Find where the given text appears and provide that cell's center as [x, y] coordinate. 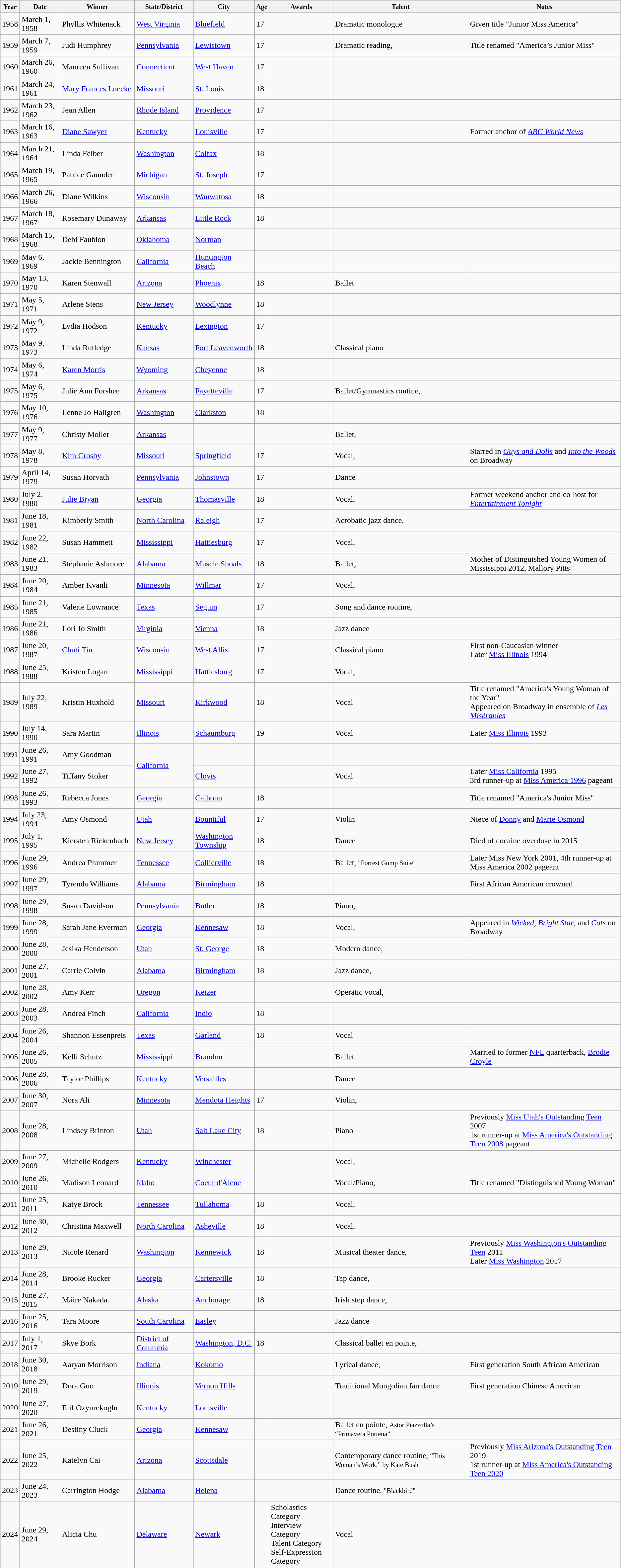
Linda Felber [97, 153]
First African American crowned [544, 884]
1990 [10, 733]
May 6, 1969 [40, 261]
Violin [401, 819]
Jackie Bennington [97, 261]
June 26, 1991 [40, 754]
June 21, 1986 [40, 629]
Bluefield [224, 24]
Christy Moller [97, 434]
Kiersten Rickenbach [97, 841]
Julie Bryan [97, 499]
2019 [10, 1386]
Andrea Plummer [97, 863]
July 2, 1980 [40, 499]
June 20, 1984 [40, 585]
Jean Allen [97, 110]
Arlene Stens [97, 305]
1987 [10, 650]
Shannon Essenpreis [97, 1035]
2004 [10, 1035]
June 27, 1992 [40, 776]
Kimberly Smith [97, 521]
Mother of Distinguished Young Women of Mississippi 2012, Mallory Pitts [544, 564]
Lenne Jo Hallgren [97, 412]
Cheyenne [224, 369]
Fayetteville [224, 391]
June 28, 2000 [40, 949]
1959 [10, 45]
Piano, [401, 906]
Kim Crosby [97, 455]
1963 [10, 131]
1962 [10, 110]
Appeared in Wicked, Bright Star, and Cats on Broadway [544, 927]
1971 [10, 305]
Salt Lake City [224, 1131]
2014 [10, 1278]
Previously Miss Utah's Outstanding Teen 20071st runner-up at Miss America's Outstanding Teen 2008 pageant [544, 1131]
Susan Davidson [97, 906]
June 21, 1983 [40, 564]
Kirkwood [224, 702]
Karen Stenwall [97, 283]
Starred in Guys and Dolls and Into the Woods on Broadway [544, 455]
June 28, 2014 [40, 1278]
Karen Morris [97, 369]
Title renamed "Distinguished Young Woman" [544, 1183]
June 29, 1997 [40, 884]
Wyoming [164, 369]
1967 [10, 218]
2001 [10, 970]
June 25, 2016 [40, 1321]
Linda Rutledge [97, 348]
Idaho [164, 1183]
June 26, 2004 [40, 1035]
Michigan [164, 175]
Taylor Phillips [97, 1078]
Brandon [224, 1057]
Versailles [224, 1078]
Easley [224, 1321]
Talent [401, 7]
Kokomo [224, 1364]
May 9, 1977 [40, 434]
Fort Leavenworth [224, 348]
St. George [224, 949]
June 21, 1985 [40, 607]
May 9, 1972 [40, 326]
Anchorage [224, 1299]
June 26, 2010 [40, 1183]
1997 [10, 884]
Delaware [164, 1534]
March 1, 1958 [40, 24]
Indio [224, 1014]
Oregon [164, 992]
Vernon Hills [224, 1386]
Julie Ann Forshee [97, 391]
Diane Sawyer [97, 131]
Year [10, 7]
Niece of Donny and Marie Osmond [544, 819]
Diane Wilkins [97, 197]
1979 [10, 477]
Vienna [224, 629]
2020 [10, 1408]
Thomasville [224, 499]
1969 [10, 261]
City [224, 7]
Clarkston [224, 412]
Ballet en pointe, Astor Piazzolla’s “Primavera Portena” [401, 1430]
Title renamed "America’s Junior Miss" [544, 45]
1976 [10, 412]
2002 [10, 992]
May 6, 1974 [40, 369]
Máire Nakada [97, 1299]
1965 [10, 175]
Keizer [224, 992]
2007 [10, 1100]
Patrice Gaunder [97, 175]
First generation South African American [544, 1364]
Willmar [224, 585]
Judi Humphrey [97, 45]
Debi Faubion [97, 240]
June 29, 2024 [40, 1534]
Alaska [164, 1299]
1980 [10, 499]
Later Miss California 19953rd runner-up at Miss America 1996 pageant [544, 776]
July 1, 1995 [40, 841]
Michelle Rodgers [97, 1161]
1981 [10, 521]
2021 [10, 1430]
Providence [224, 110]
Amber Kvanli [97, 585]
Modern dance, [401, 949]
June 29, 1996 [40, 863]
2008 [10, 1131]
Ballet/Gymnastics routine, [401, 391]
Cartersville [224, 1278]
Oklahoma [164, 240]
1983 [10, 564]
1972 [10, 326]
May 10, 1976 [40, 412]
Carrington Hodge [97, 1491]
Dance routine, "Blackbird" [401, 1491]
1970 [10, 283]
1986 [10, 629]
2016 [10, 1321]
June 25, 2022 [40, 1460]
1989 [10, 702]
1960 [10, 67]
Carrie Colvin [97, 970]
Kennewick [224, 1252]
March 26, 1966 [40, 197]
Christina Maxwell [97, 1226]
June 25, 1988 [40, 672]
Later Miss New York 2001, 4th runner-up at Miss America 2002 pageant [544, 863]
June 26, 2005 [40, 1057]
May 9, 1973 [40, 348]
2024 [10, 1534]
1974 [10, 369]
1999 [10, 927]
March 23, 1962 [40, 110]
Amy Osmond [97, 819]
June 29, 2019 [40, 1386]
Helena [224, 1491]
June 18, 1981 [40, 521]
Kristen Logan [97, 672]
Muscle Shoals [224, 564]
Calhoun [224, 797]
Aaryan Morrison [97, 1364]
Scottsdale [224, 1460]
Irish step dance, [401, 1299]
1998 [10, 906]
June 30, 2018 [40, 1364]
Woodlynne [224, 305]
June 30, 2007 [40, 1100]
2018 [10, 1364]
Elif Ozyurekoglu [97, 1408]
1994 [10, 819]
Johnstown [224, 477]
Tara Moore [97, 1321]
June 26, 1993 [40, 797]
June 22, 1982 [40, 542]
State/District [164, 7]
Susan Horvath [97, 477]
Andrea Finch [97, 1014]
Chuti Tiu [97, 650]
March 21, 1964 [40, 153]
Acrobatic jazz dance, [401, 521]
St. Joseph [224, 175]
June 27, 2009 [40, 1161]
1982 [10, 542]
Virginia [164, 629]
June 29, 2013 [40, 1252]
March 19, 1965 [40, 175]
Operatic vocal, [401, 992]
Age [262, 7]
2010 [10, 1183]
2003 [10, 1014]
2005 [10, 1057]
June 25, 2011 [40, 1204]
Madison Leonard [97, 1183]
Jazz dance, [401, 970]
March 16, 1963 [40, 131]
May 13, 1970 [40, 283]
Scholastics CategoryInterview CategoryTalent CategorySelf-Expression Category [301, 1534]
Kelli Schutz [97, 1057]
April 14, 1979 [40, 477]
June 27, 2001 [40, 970]
Destiny Cluck [97, 1430]
June 27, 2020 [40, 1408]
2015 [10, 1299]
1978 [10, 455]
Vocal/Piano, [401, 1183]
June 26, 2021 [40, 1430]
Schaumburg [224, 733]
1985 [10, 607]
Previously Miss Washington's Outstanding Teen 2011Later Miss Washington 2017 [544, 1252]
March 18, 1967 [40, 218]
Valerie Lowrance [97, 607]
Former anchor of ABC World News [544, 131]
Classical ballet en pointe, [401, 1343]
Newark [224, 1534]
July 1, 2017 [40, 1343]
Previously Miss Arizona's Outstanding Teen 2019 1st runner-up at Miss America's Outstanding Teen 2020 [544, 1460]
2006 [10, 1078]
Tyrenda Williams [97, 884]
Indiana [164, 1364]
Date [40, 7]
1977 [10, 434]
Stephanie Ashmore [97, 564]
1991 [10, 754]
1988 [10, 672]
June 28, 1999 [40, 927]
Washington, D.C. [224, 1343]
Sarah Jane Everman [97, 927]
First non-Caucasian winnerLater Miss Illinois 1994 [544, 650]
Kristin Huxhold [97, 702]
2012 [10, 1226]
19 [262, 733]
1996 [10, 863]
2023 [10, 1491]
District of Columbia [164, 1343]
Later Miss Illinois 1993 [544, 733]
May 6, 1975 [40, 391]
Asheville [224, 1226]
Amy Kerr [97, 992]
Tiffany Stoker [97, 776]
Raleigh [224, 521]
Mendota Heights [224, 1100]
1984 [10, 585]
Little Rock [224, 218]
March 26, 1960 [40, 67]
Given title "Junior Miss America" [544, 24]
St. Louis [224, 88]
West Haven [224, 67]
Butler [224, 906]
2022 [10, 1460]
1958 [10, 24]
First generation Chinese American [544, 1386]
June 28, 2003 [40, 1014]
West Allis [224, 650]
Winchester [224, 1161]
Skye Bork [97, 1343]
Jesika Henderson [97, 949]
Dramatic monologue [401, 24]
Married to former NFL quarterback, Brodie Croyle [544, 1057]
July 23, 1994 [40, 819]
2011 [10, 1204]
March 24, 1961 [40, 88]
Amy Goodman [97, 754]
Title renamed "America's Young Woman of the Year"Appeared on Broadway in ensemble of Les Misérables [544, 702]
Katelyn Cai [97, 1460]
Washington Township [224, 841]
1968 [10, 240]
1975 [10, 391]
June 27, 2015 [40, 1299]
Seguin [224, 607]
Rhode Island [164, 110]
Dora Guo [97, 1386]
Katye Brock [97, 1204]
South Carolina [164, 1321]
West Virginia [164, 24]
Ballet, "Forrest Gump Suite" [401, 863]
Rebecca Jones [97, 797]
March 15, 1968 [40, 240]
Brooke Rucker [97, 1278]
Song and dance routine, [401, 607]
1995 [10, 841]
Nora Ali [97, 1100]
Former weekend anchor and co-host for Entertainment Tonight [544, 499]
Lydia Hodson [97, 326]
1992 [10, 776]
1993 [10, 797]
June 29, 1998 [40, 906]
Dramatic reading, [401, 45]
Garland [224, 1035]
1973 [10, 348]
June 28, 2008 [40, 1131]
Awards [301, 7]
Title renamed "America's Junior Miss" [544, 797]
Kansas [164, 348]
Alicia Chu [97, 1534]
Tap dance, [401, 1278]
Norman [224, 240]
July 22, 1989 [40, 702]
Huntington Beach [224, 261]
Lexington [224, 326]
June 28, 2002 [40, 992]
Susan Hammett [97, 542]
1964 [10, 153]
Contemporary dance routine, “This Woman’s Work,” by Kate Bush [401, 1460]
Bountiful [224, 819]
Colfax [224, 153]
June 28, 2006 [40, 1078]
Traditional Mongolian fan dance [401, 1386]
2009 [10, 1161]
Sara Martin [97, 733]
July 14, 1990 [40, 733]
Connecticut [164, 67]
Wauwatosa [224, 197]
Lewistown [224, 45]
June 30, 2012 [40, 1226]
May 8, 1978 [40, 455]
Died of cocaine overdose in 2015 [544, 841]
2013 [10, 1252]
Lyrical dance, [401, 1364]
May 5, 1971 [40, 305]
1961 [10, 88]
June 24, 2023 [40, 1491]
Lori Jo Smith [97, 629]
Rosemary Dunaway [97, 218]
March 7, 1959 [40, 45]
Tullahoma [224, 1204]
Collierville [224, 863]
Clovis [224, 776]
Mary Frances Luecke [97, 88]
Nicole Renard [97, 1252]
Phyllis Whitenack [97, 24]
June 20, 1987 [40, 650]
1966 [10, 197]
Springfield [224, 455]
Musical theater dance, [401, 1252]
Violin, [401, 1100]
2017 [10, 1343]
Phoenix [224, 283]
Lindsey Brinton [97, 1131]
Coeur d'Alene [224, 1183]
Piano [401, 1131]
Winner [97, 7]
Notes [544, 7]
Maureen Sullivan [97, 67]
2000 [10, 949]
